Identify which cell holds the provided text, then report its [X, Y] central coordinate. 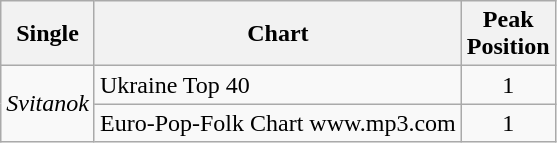
Chart [278, 34]
Svitanok [48, 104]
PeakPosition [508, 34]
Euro-Pop-Folk Chart www.mp3.com [278, 123]
Single [48, 34]
Ukraine Top 40 [278, 85]
